Search for the cell housing the specified text and yield its [X, Y] center coordinate. 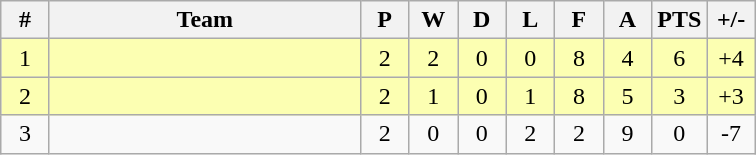
W [434, 20]
6 [680, 58]
# [26, 20]
-7 [732, 134]
P [384, 20]
+3 [732, 96]
9 [628, 134]
+4 [732, 58]
4 [628, 58]
Team [204, 20]
D [482, 20]
5 [628, 96]
PTS [680, 20]
+/- [732, 20]
L [530, 20]
F [580, 20]
A [628, 20]
